For the text-containing cell, return its midpoint in (X, Y) coordinate format. 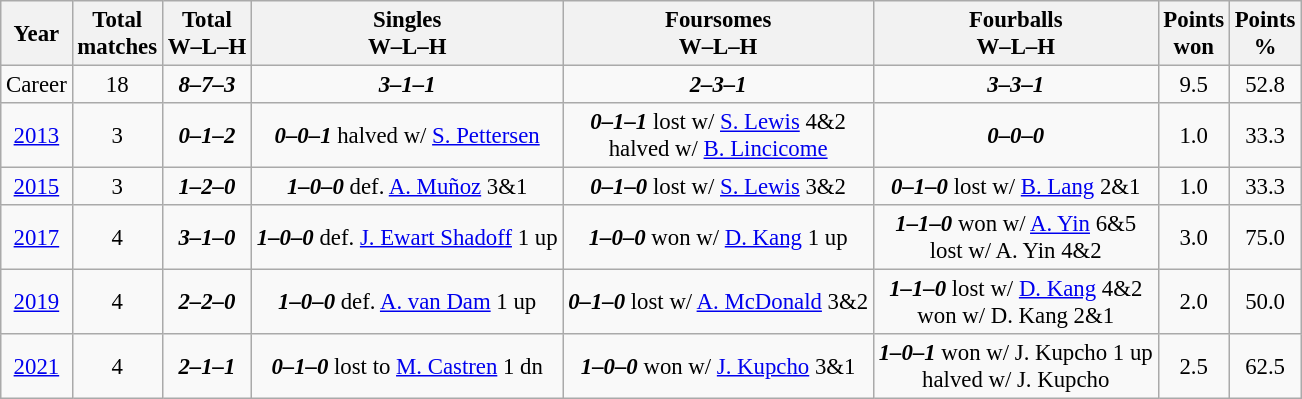
0–1–0 lost w/ B. Lang 2&1 (1016, 187)
50.0 (1264, 302)
Pointswon (1194, 34)
1–0–0 def. J. Ewart Shadoff 1 up (406, 238)
Points% (1264, 34)
2.5 (1194, 366)
0–1–1 lost w/ S. Lewis 4&2halved w/ B. Lincicome (718, 136)
1–0–0 def. A. Muñoz 3&1 (406, 187)
Year (36, 34)
1–1–0 won w/ A. Yin 6&5lost w/ A. Yin 4&2 (1016, 238)
1–0–0 won w/ D. Kang 1 up (718, 238)
FoursomesW–L–H (718, 34)
Totalmatches (117, 34)
3–1–0 (206, 238)
0–1–2 (206, 136)
0–1–0 lost to M. Castren 1 dn (406, 366)
18 (117, 85)
62.5 (1264, 366)
2021 (36, 366)
75.0 (1264, 238)
2–3–1 (718, 85)
2–1–1 (206, 366)
1–0–0 won w/ J. Kupcho 3&1 (718, 366)
SinglesW–L–H (406, 34)
8–7–3 (206, 85)
1–2–0 (206, 187)
2017 (36, 238)
0–1–0 lost w/ A. McDonald 3&2 (718, 302)
Career (36, 85)
1–0–0 def. A. van Dam 1 up (406, 302)
0–0–0 (1016, 136)
3.0 (1194, 238)
1–1–0 lost w/ D. Kang 4&2won w/ D. Kang 2&1 (1016, 302)
9.5 (1194, 85)
2–2–0 (206, 302)
2019 (36, 302)
2013 (36, 136)
TotalW–L–H (206, 34)
52.8 (1264, 85)
0–0–1 halved w/ S. Pettersen (406, 136)
3–1–1 (406, 85)
2015 (36, 187)
0–1–0 lost w/ S. Lewis 3&2 (718, 187)
2.0 (1194, 302)
3–3–1 (1016, 85)
FourballsW–L–H (1016, 34)
1–0–1 won w/ J. Kupcho 1 uphalved w/ J. Kupcho (1016, 366)
